Find where the given text appears and provide that cell's center as (X, Y) coordinate. 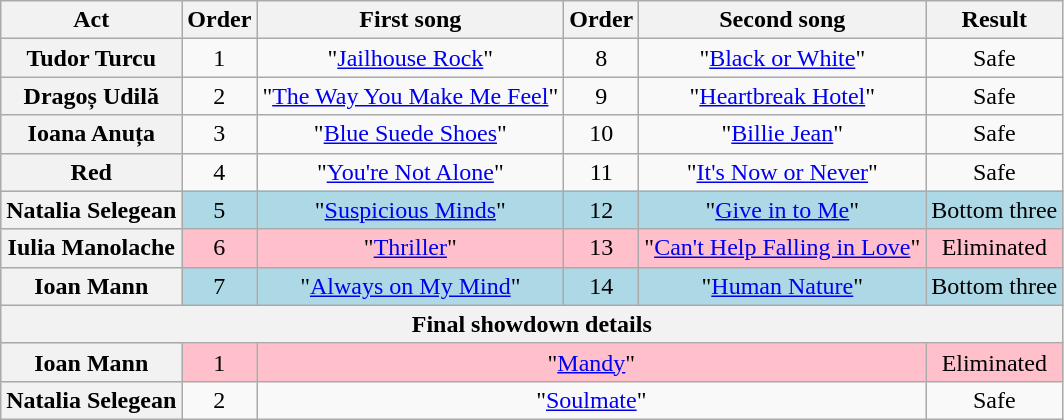
12 (602, 210)
8 (602, 58)
14 (602, 286)
"Suspicious Minds" (410, 210)
Second song (782, 20)
"Soulmate" (592, 400)
"Blue Suede Shoes" (410, 134)
11 (602, 172)
"Always on My Mind" (410, 286)
7 (220, 286)
"Black or White" (782, 58)
Dragoș Udilă (92, 96)
6 (220, 248)
Tudor Turcu (92, 58)
4 (220, 172)
9 (602, 96)
5 (220, 210)
"Billie Jean" (782, 134)
"Give in to Me" (782, 210)
10 (602, 134)
Final showdown details (532, 324)
Iulia Manolache (92, 248)
"It's Now or Never" (782, 172)
13 (602, 248)
3 (220, 134)
Result (994, 20)
Red (92, 172)
Ioana Anuța (92, 134)
"Jailhouse Rock" (410, 58)
"Mandy" (592, 362)
First song (410, 20)
Act (92, 20)
"Heartbreak Hotel" (782, 96)
"Thriller" (410, 248)
"You're Not Alone" (410, 172)
"Human Nature" (782, 286)
"Can't Help Falling in Love" (782, 248)
"The Way You Make Me Feel" (410, 96)
